Return the (X, Y) coordinate for the center point of the cell that contains the specified text.  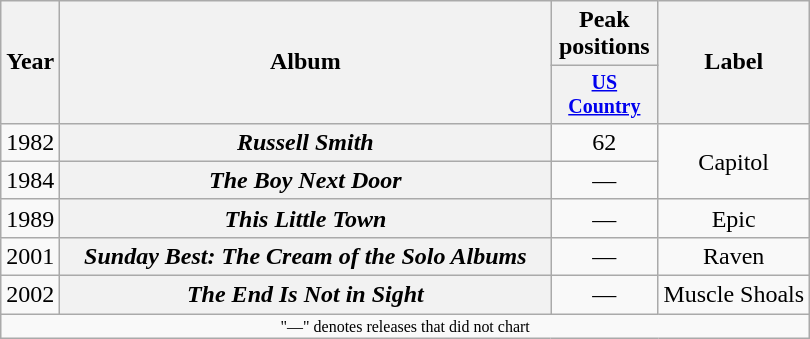
Raven (734, 256)
Epic (734, 218)
1984 (30, 180)
"—" denotes releases that did not chart (406, 326)
1982 (30, 142)
Album (306, 62)
Russell Smith (306, 142)
The Boy Next Door (306, 180)
The End Is Not in Sight (306, 295)
Sunday Best: The Cream of the Solo Albums (306, 256)
Peak positions (604, 34)
Year (30, 62)
Label (734, 62)
62 (604, 142)
1989 (30, 218)
Muscle Shoals (734, 295)
2001 (30, 256)
US Country (604, 94)
2002 (30, 295)
This Little Town (306, 218)
Capitol (734, 161)
